Determine the [X, Y] coordinate at the center of the cell enclosing the given text.  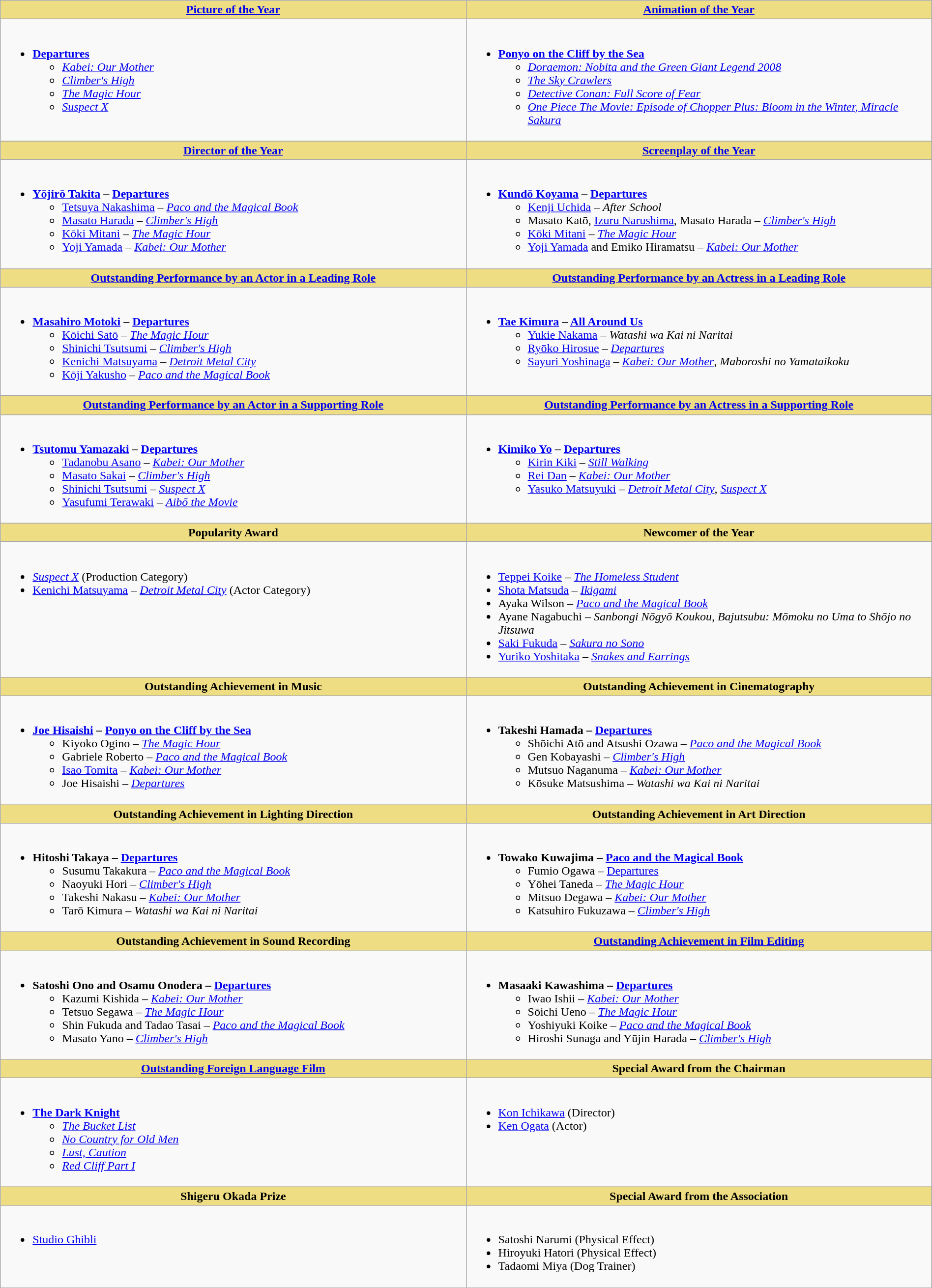
Kon Ichikawa (Director)Ken Ogata (Actor) [699, 1133]
Director of the Year [233, 150]
Picture of the Year [233, 10]
Outstanding Achievement in Film Editing [699, 941]
DeparturesKabei: Our MotherClimber's HighThe Magic HourSuspect X [233, 80]
Popularity Award [233, 532]
Outstanding Achievement in Art Direction [699, 814]
Special Award from the Association [699, 1196]
Outstanding Performance by an Actress in a Leading Role [699, 278]
Newcomer of the Year [699, 532]
Screenplay of the Year [699, 150]
Kimiko Yo – DeparturesKirin Kiki – Still WalkingRei Dan – Kabei: Our MotherYasuko Matsuyuki – Detroit Metal City, Suspect X [699, 469]
Satoshi Narumi (Physical Effect)Hiroyuki Hatori (Physical Effect)Tadaomi Miya (Dog Trainer) [699, 1247]
Outstanding Achievement in Music [233, 686]
Outstanding Achievement in Sound Recording [233, 941]
Outstanding Performance by an Actor in a Supporting Role [233, 405]
Animation of the Year [699, 10]
Shigeru Okada Prize [233, 1196]
Outstanding Performance by an Actress in a Supporting Role [699, 405]
Special Award from the Chairman [699, 1069]
Studio Ghibli [233, 1247]
Outstanding Achievement in Lighting Direction [233, 814]
The Dark KnightThe Bucket ListNo Country for Old MenLust, CautionRed Cliff Part I [233, 1133]
Outstanding Performance by an Actor in a Leading Role [233, 278]
Suspect X (Production Category)Kenichi Matsuyama – Detroit Metal City (Actor Category) [233, 610]
Outstanding Foreign Language Film [233, 1069]
Outstanding Achievement in Cinematography [699, 686]
